Identify which cell holds the provided text, then report its (X, Y) central coordinate. 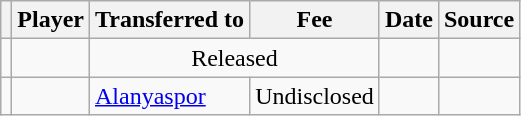
Released (235, 58)
Date (408, 20)
Alanyaspor (170, 96)
Fee (315, 20)
Undisclosed (315, 96)
Player (51, 20)
Source (478, 20)
Transferred to (170, 20)
